Return the [X, Y] coordinate for the center point of the cell that contains the specified text.  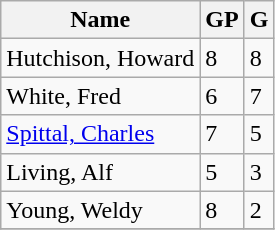
Spittal, Charles [100, 134]
Living, Alf [100, 172]
Young, Weldy [100, 210]
GP [222, 20]
2 [259, 210]
6 [222, 96]
Name [100, 20]
White, Fred [100, 96]
3 [259, 172]
G [259, 20]
Hutchison, Howard [100, 58]
